Provide the [X, Y] coordinate of the cell's center where the given text is located.  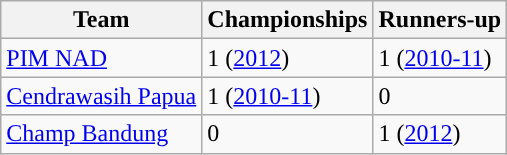
Championships [288, 20]
Runners-up [440, 20]
Champ Bandung [102, 134]
Team [102, 20]
PIM NAD [102, 58]
Cendrawasih Papua [102, 96]
